Locate the cell with the specified text and output its [x, y] center coordinate. 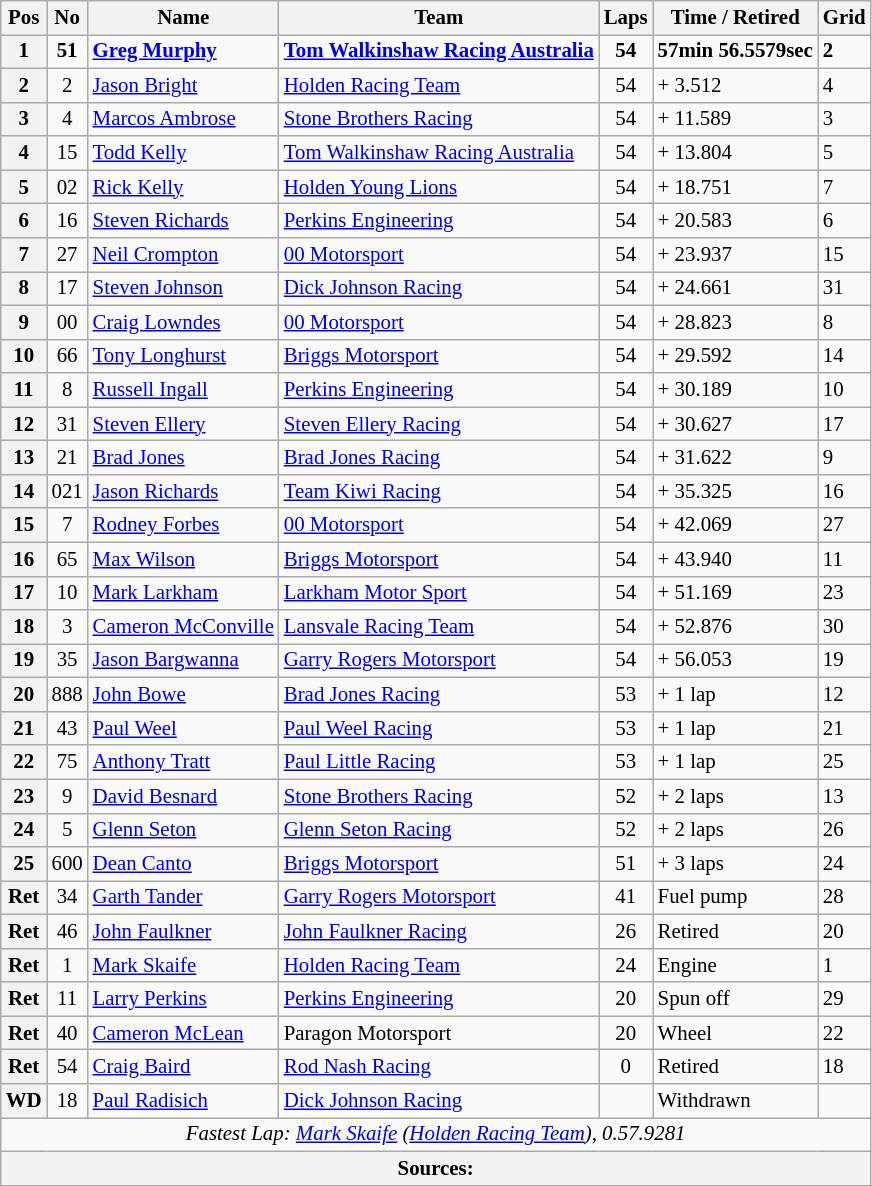
+ 28.823 [736, 322]
Neil Crompton [184, 255]
Steven Richards [184, 221]
Larkham Motor Sport [439, 593]
John Faulkner [184, 931]
Grid [844, 18]
David Besnard [184, 796]
Time / Retired [736, 18]
+ 42.069 [736, 525]
Engine [736, 965]
Cameron McLean [184, 1033]
+ 20.583 [736, 221]
Jason Richards [184, 491]
Craig Lowndes [184, 322]
40 [68, 1033]
+ 3 laps [736, 864]
+ 35.325 [736, 491]
Marcos Ambrose [184, 119]
Paul Little Racing [439, 762]
00 [68, 322]
+ 18.751 [736, 187]
+ 30.189 [736, 390]
Craig Baird [184, 1067]
Jason Bargwanna [184, 661]
Larry Perkins [184, 999]
Jason Bright [184, 85]
Pos [24, 18]
Paragon Motorsport [439, 1033]
Greg Murphy [184, 51]
57min 56.5579sec [736, 51]
021 [68, 491]
0 [626, 1067]
+ 52.876 [736, 627]
Steven Johnson [184, 288]
John Faulkner Racing [439, 931]
Todd Kelly [184, 153]
Russell Ingall [184, 390]
Mark Larkham [184, 593]
+ 43.940 [736, 559]
Fastest Lap: Mark Skaife (Holden Racing Team), 0.57.9281 [436, 1135]
41 [626, 898]
Fuel pump [736, 898]
Holden Young Lions [439, 187]
43 [68, 728]
600 [68, 864]
66 [68, 356]
29 [844, 999]
Paul Weel Racing [439, 728]
Paul Radisich [184, 1101]
Laps [626, 18]
Glenn Seton Racing [439, 830]
Spun off [736, 999]
Glenn Seton [184, 830]
Cameron McConville [184, 627]
Rick Kelly [184, 187]
+ 11.589 [736, 119]
35 [68, 661]
+ 3.512 [736, 85]
+ 23.937 [736, 255]
Steven Ellery Racing [439, 424]
No [68, 18]
Name [184, 18]
02 [68, 187]
Rodney Forbes [184, 525]
46 [68, 931]
Rod Nash Racing [439, 1067]
Max Wilson [184, 559]
+ 24.661 [736, 288]
Dean Canto [184, 864]
888 [68, 695]
John Bowe [184, 695]
Wheel [736, 1033]
65 [68, 559]
Paul Weel [184, 728]
30 [844, 627]
Garth Tander [184, 898]
+ 31.622 [736, 458]
Mark Skaife [184, 965]
Team [439, 18]
Steven Ellery [184, 424]
+ 51.169 [736, 593]
Withdrawn [736, 1101]
+ 29.592 [736, 356]
+ 56.053 [736, 661]
Tony Longhurst [184, 356]
75 [68, 762]
Brad Jones [184, 458]
+ 30.627 [736, 424]
Sources: [436, 1168]
28 [844, 898]
34 [68, 898]
+ 13.804 [736, 153]
Team Kiwi Racing [439, 491]
Lansvale Racing Team [439, 627]
WD [24, 1101]
Anthony Tratt [184, 762]
